Detect which cell encompasses the target text, then output its (x, y) center coordinate. 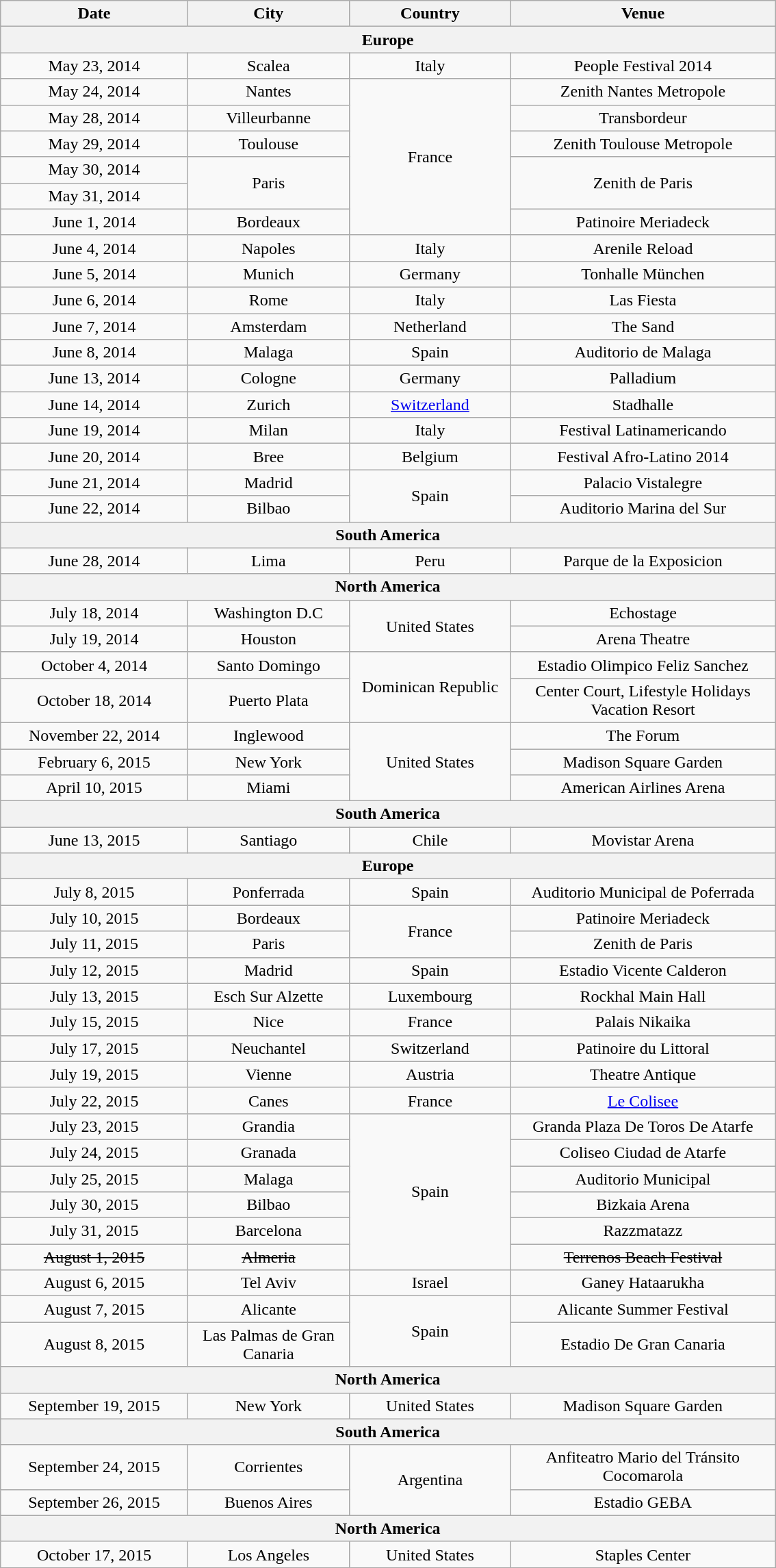
May 24, 2014 (94, 92)
September 19, 2015 (94, 1406)
June 21, 2014 (94, 483)
July 12, 2015 (94, 970)
Vienne (268, 1074)
Rome (268, 300)
Stadhalle (643, 405)
Auditorio Marina del Sur (643, 509)
July 18, 2014 (94, 613)
Date (94, 14)
November 22, 2014 (94, 735)
Miami (268, 788)
Cologne (268, 379)
Santo Domingo (268, 665)
City (268, 14)
June 19, 2014 (94, 431)
Auditorio Municipal de Poferrada (643, 892)
May 28, 2014 (94, 118)
Los Angeles (268, 1554)
Estadio GEBA (643, 1502)
Villeurbanne (268, 118)
Auditorio de Malaga (643, 353)
Estadio Vicente Calderon (643, 970)
Nice (268, 1022)
July 10, 2015 (94, 918)
August 7, 2015 (94, 1309)
July 31, 2015 (94, 1231)
Washington D.C (268, 613)
Palais Nikaika (643, 1022)
Napoles (268, 248)
Alicante Summer Festival (643, 1309)
Rockhal Main Hall (643, 996)
May 31, 2014 (94, 196)
July 19, 2015 (94, 1074)
Tel Aviv (268, 1283)
Estadio Olimpico Feliz Sanchez (643, 665)
Grandia (268, 1126)
Nantes (268, 92)
Staples Center (643, 1554)
June 20, 2014 (94, 457)
Toulouse (268, 144)
People Festival 2014 (643, 66)
Houston (268, 639)
September 24, 2015 (94, 1467)
July 11, 2015 (94, 944)
August 1, 2015 (94, 1257)
July 22, 2015 (94, 1100)
Israel (430, 1283)
Theatre Antique (643, 1074)
Razzmatazz (643, 1231)
June 6, 2014 (94, 300)
Palacio Vistalegre (643, 483)
May 30, 2014 (94, 170)
Parque de la Exposicion (643, 561)
Auditorio Municipal (643, 1178)
Festival Latinamericando (643, 431)
August 6, 2015 (94, 1283)
Milan (268, 431)
July 8, 2015 (94, 892)
May 23, 2014 (94, 66)
Almeria (268, 1257)
Ganey Hataarukha (643, 1283)
Las Fiesta (643, 300)
Ponferrada (268, 892)
Inglewood (268, 735)
June 22, 2014 (94, 509)
Lima (268, 561)
Zenith Nantes Metropole (643, 92)
Terrenos Beach Festival (643, 1257)
Bizkaia Arena (643, 1205)
Zurich (268, 405)
Luxembourg (430, 996)
Argentina (430, 1480)
September 26, 2015 (94, 1502)
June 13, 2015 (94, 840)
July 30, 2015 (94, 1205)
October 18, 2014 (94, 700)
June 4, 2014 (94, 248)
Echostage (643, 613)
July 19, 2014 (94, 639)
Scalea (268, 66)
Venue (643, 14)
American Airlines Arena (643, 788)
Festival Afro-Latino 2014 (643, 457)
April 10, 2015 (94, 788)
Arenile Reload (643, 248)
Arena Theatre (643, 639)
Chile (430, 840)
July 23, 2015 (94, 1126)
Santiago (268, 840)
Belgium (430, 457)
Country (430, 14)
Barcelona (268, 1231)
Corrientes (268, 1467)
The Sand (643, 327)
July 25, 2015 (94, 1178)
Alicante (268, 1309)
Transbordeur (643, 118)
Granda Plaza De Toros De Atarfe (643, 1126)
Las Palmas de Gran Canaria (268, 1345)
Granada (268, 1152)
Buenos Aires (268, 1502)
June 7, 2014 (94, 327)
Estadio De Gran Canaria (643, 1345)
Amsterdam (268, 327)
Esch Sur Alzette (268, 996)
October 4, 2014 (94, 665)
July 13, 2015 (94, 996)
Palladium (643, 379)
July 24, 2015 (94, 1152)
June 13, 2014 (94, 379)
Munich (268, 274)
July 17, 2015 (94, 1048)
June 5, 2014 (94, 274)
May 29, 2014 (94, 144)
Netherland (430, 327)
Anfiteatro Mario del Tránsito Cocomarola (643, 1467)
Center Court, Lifestyle Holidays Vacation Resort (643, 700)
Patinoire du Littoral (643, 1048)
Puerto Plata (268, 700)
June 8, 2014 (94, 353)
Neuchantel (268, 1048)
Canes (268, 1100)
Bree (268, 457)
Austria (430, 1074)
June 28, 2014 (94, 561)
Dominican Republic (430, 687)
Zenith Toulouse Metropole (643, 144)
February 6, 2015 (94, 762)
Movistar Arena (643, 840)
Tonhalle München (643, 274)
Coliseo Ciudad de Atarfe (643, 1152)
October 17, 2015 (94, 1554)
June 14, 2014 (94, 405)
Peru (430, 561)
June 1, 2014 (94, 222)
July 15, 2015 (94, 1022)
Le Colisee (643, 1100)
August 8, 2015 (94, 1345)
The Forum (643, 735)
